Return the [x, y] coordinate for the center point of the cell that contains the specified text.  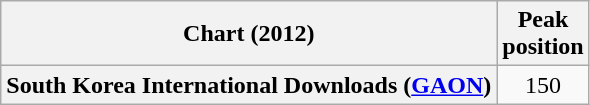
Chart (2012) [249, 34]
150 [543, 85]
South Korea International Downloads (GAON) [249, 85]
Peakposition [543, 34]
